From the cell containing the given text, extract its center point as [X, Y] coordinate. 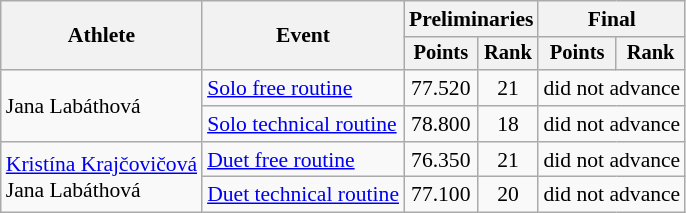
Athlete [102, 36]
Preliminaries [471, 19]
Duet free routine [303, 160]
78.800 [441, 124]
Duet technical routine [303, 195]
Jana Labáthová [102, 106]
Final [612, 19]
77.520 [441, 88]
Event [303, 36]
76.350 [441, 160]
Solo technical routine [303, 124]
77.100 [441, 195]
Solo free routine [303, 88]
Kristína KrajčovičováJana Labáthová [102, 178]
18 [508, 124]
20 [508, 195]
